Capture the cell that displays the provided text and extract its (X, Y) central coordinate. 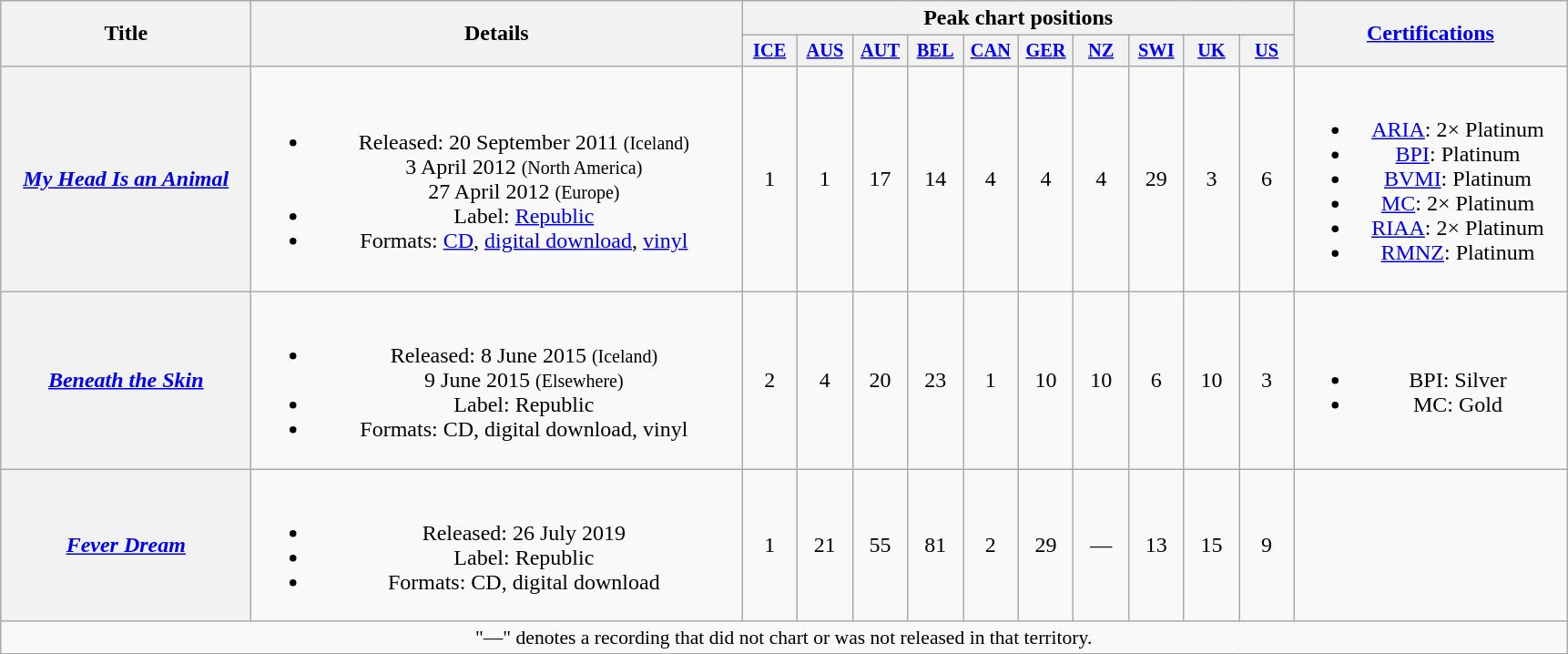
UK (1211, 51)
Certifications (1430, 34)
ICE (770, 51)
— (1102, 545)
AUT (880, 51)
9 (1268, 545)
Details (497, 34)
81 (936, 545)
NZ (1102, 51)
BPI: SilverMC: Gold (1430, 381)
AUS (825, 51)
14 (936, 179)
Peak chart positions (1018, 18)
"—" denotes a recording that did not chart or was not released in that territory. (784, 638)
15 (1211, 545)
13 (1156, 545)
BEL (936, 51)
21 (825, 545)
My Head Is an Animal (126, 179)
Released: 20 September 2011 (Iceland)3 April 2012 (North America)27 April 2012 (Europe)Label: RepublicFormats: CD, digital download, vinyl (497, 179)
17 (880, 179)
23 (936, 381)
Released: 26 July 2019Label: RepublicFormats: CD, digital download (497, 545)
Beneath the Skin (126, 381)
Fever Dream (126, 545)
GER (1045, 51)
SWI (1156, 51)
20 (880, 381)
CAN (991, 51)
US (1268, 51)
ARIA: 2× PlatinumBPI: PlatinumBVMI: PlatinumMC: 2× PlatinumRIAA: 2× PlatinumRMNZ: Platinum (1430, 179)
55 (880, 545)
Released: 8 June 2015 (Iceland)9 June 2015 (Elsewhere)Label: RepublicFormats: CD, digital download, vinyl (497, 381)
Title (126, 34)
